Locate the cell with the specified text and output its (x, y) center coordinate. 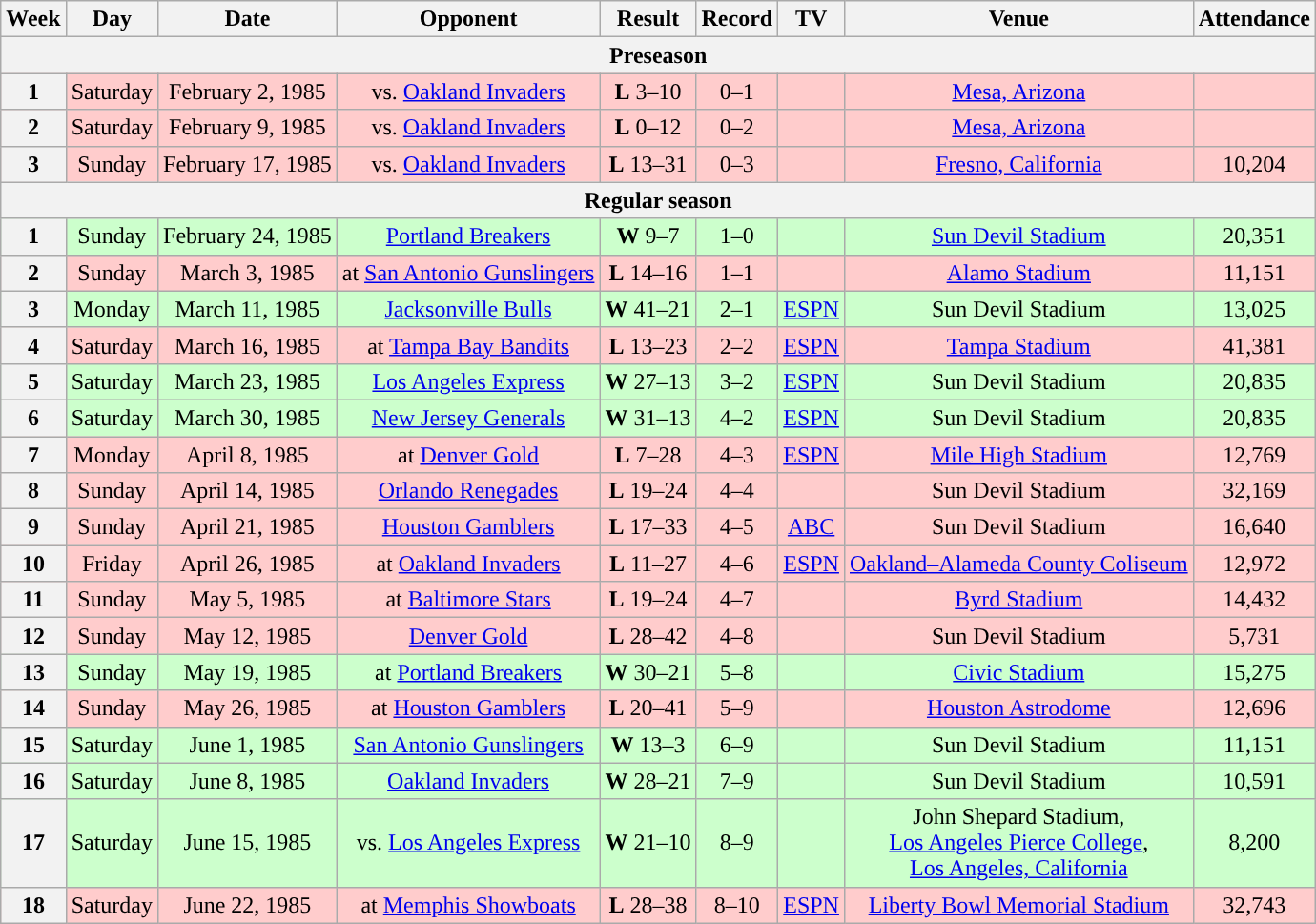
8–10 (737, 905)
12,769 (1254, 455)
Tampa Stadium (1018, 345)
March 3, 1985 (248, 273)
0–3 (737, 164)
4 (33, 345)
New Jersey Generals (468, 418)
41,381 (1254, 345)
4–4 (737, 491)
12 (33, 636)
at Memphis Showboats (468, 905)
W 21–10 (648, 843)
at Oakland Invaders (468, 564)
February 2, 1985 (248, 92)
7 (33, 455)
L 13–23 (648, 345)
TV (812, 19)
Houston Gamblers (468, 527)
Record (737, 19)
4–6 (737, 564)
Portland Breakers (468, 236)
San Antonio Gunslingers (468, 745)
Date (248, 19)
Venue (1018, 19)
June 1, 1985 (248, 745)
15 (33, 745)
L 28–38 (648, 905)
May 19, 1985 (248, 672)
13,025 (1254, 309)
April 8, 1985 (248, 455)
32,743 (1254, 905)
Preseason (658, 55)
W 31–13 (648, 418)
L 17–33 (648, 527)
8,200 (1254, 843)
10,591 (1254, 781)
12,696 (1254, 708)
Liberty Bowl Memorial Stadium (1018, 905)
Week (33, 19)
2–2 (737, 345)
June 15, 1985 (248, 843)
February 17, 1985 (248, 164)
0–1 (737, 92)
1–1 (737, 273)
L 3–10 (648, 92)
ABC (812, 527)
16 (33, 781)
13 (33, 672)
June 8, 1985 (248, 781)
John Shepard Stadium,Los Angeles Pierce College,Los Angeles, California (1018, 843)
Fresno, California (1018, 164)
5–8 (737, 672)
Result (648, 19)
14 (33, 708)
W 27–13 (648, 381)
4–8 (737, 636)
L 13–31 (648, 164)
vs. Los Angeles Express (468, 843)
W 41–21 (648, 309)
February 24, 1985 (248, 236)
W 30–21 (648, 672)
1–0 (737, 236)
17 (33, 843)
W 9–7 (648, 236)
March 11, 1985 (248, 309)
4–2 (737, 418)
at Houston Gamblers (468, 708)
7–9 (737, 781)
20,351 (1254, 236)
4–3 (737, 455)
16,640 (1254, 527)
12,972 (1254, 564)
6–9 (737, 745)
15,275 (1254, 672)
at Tampa Bay Bandits (468, 345)
5,731 (1254, 636)
W 28–21 (648, 781)
February 9, 1985 (248, 128)
L 20–41 (648, 708)
W 13–3 (648, 745)
14,432 (1254, 600)
10 (33, 564)
April 26, 1985 (248, 564)
4–7 (737, 600)
10,204 (1254, 164)
Friday (112, 564)
L 11–27 (648, 564)
32,169 (1254, 491)
2–1 (737, 309)
Regular season (658, 200)
Mile High Stadium (1018, 455)
9 (33, 527)
Orlando Renegades (468, 491)
5 (33, 381)
Oakland–Alameda County Coliseum (1018, 564)
11 (33, 600)
at San Antonio Gunslingers (468, 273)
Houston Astrodome (1018, 708)
May 12, 1985 (248, 636)
Denver Gold (468, 636)
Civic Stadium (1018, 672)
June 22, 1985 (248, 905)
March 16, 1985 (248, 345)
6 (33, 418)
Los Angeles Express (468, 381)
5–9 (737, 708)
0–2 (737, 128)
3–2 (737, 381)
Byrd Stadium (1018, 600)
Jacksonville Bulls (468, 309)
Oakland Invaders (468, 781)
at Portland Breakers (468, 672)
18 (33, 905)
L 14–16 (648, 273)
at Baltimore Stars (468, 600)
L 7–28 (648, 455)
Attendance (1254, 19)
L 28–42 (648, 636)
March 30, 1985 (248, 418)
April 14, 1985 (248, 491)
April 21, 1985 (248, 527)
8–9 (737, 843)
Day (112, 19)
May 26, 1985 (248, 708)
March 23, 1985 (248, 381)
L 0–12 (648, 128)
Alamo Stadium (1018, 273)
4–5 (737, 527)
Opponent (468, 19)
8 (33, 491)
at Denver Gold (468, 455)
May 5, 1985 (248, 600)
